Scan for the cell matching the given text and deliver its (x, y) coordinate at center. 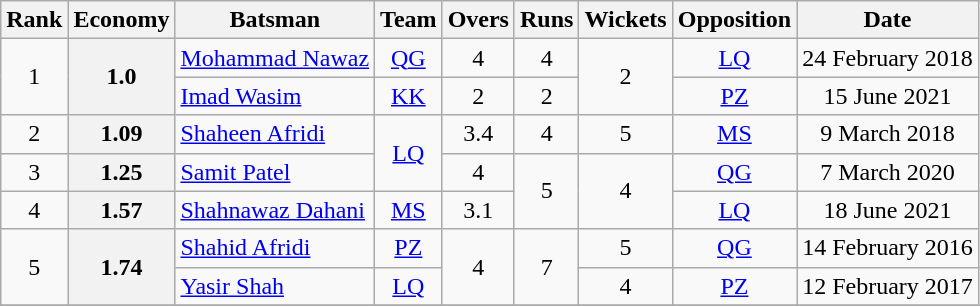
1.57 (122, 210)
3.4 (478, 134)
Opposition (734, 20)
Date (888, 20)
15 June 2021 (888, 96)
18 June 2021 (888, 210)
Team (409, 20)
Shahnawaz Dahani (275, 210)
Batsman (275, 20)
14 February 2016 (888, 248)
1.25 (122, 172)
Rank (34, 20)
1 (34, 77)
Shaheen Afridi (275, 134)
24 February 2018 (888, 58)
1.09 (122, 134)
Overs (478, 20)
Runs (546, 20)
KK (409, 96)
3.1 (478, 210)
Economy (122, 20)
Samit Patel (275, 172)
Mohammad Nawaz (275, 58)
7 March 2020 (888, 172)
7 (546, 267)
9 March 2018 (888, 134)
Imad Wasim (275, 96)
Yasir Shah (275, 286)
Wickets (626, 20)
12 February 2017 (888, 286)
Shahid Afridi (275, 248)
3 (34, 172)
1.0 (122, 77)
1.74 (122, 267)
